Capture the cell that displays the provided text and extract its [x, y] central coordinate. 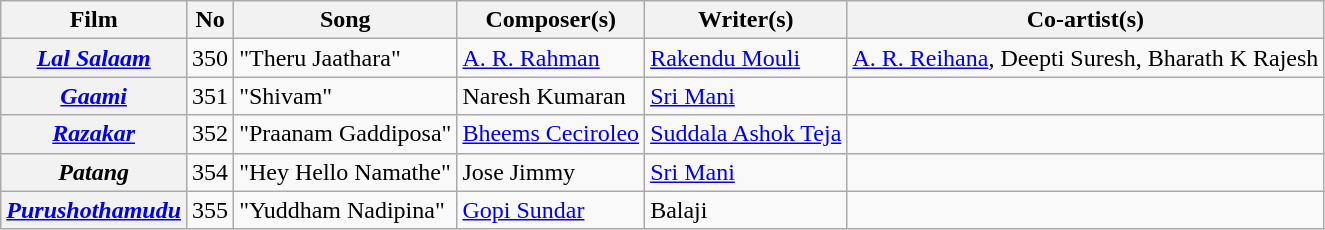
A. R. Rahman [551, 58]
Bheems Ceciroleo [551, 134]
Film [94, 20]
"Praanam Gaddiposa" [346, 134]
Jose Jimmy [551, 172]
"Yuddham Nadipina" [346, 210]
"Hey Hello Namathe" [346, 172]
352 [210, 134]
Gopi Sundar [551, 210]
Writer(s) [746, 20]
Razakar [94, 134]
Composer(s) [551, 20]
Patang [94, 172]
Gaami [94, 96]
350 [210, 58]
A. R. Reihana, Deepti Suresh, Bharath K Rajesh [1086, 58]
Lal Salaam [94, 58]
Song [346, 20]
Balaji [746, 210]
355 [210, 210]
"Theru Jaathara" [346, 58]
Purushothamudu [94, 210]
354 [210, 172]
Suddala Ashok Teja [746, 134]
Rakendu Mouli [746, 58]
Co-artist(s) [1086, 20]
"Shivam" [346, 96]
351 [210, 96]
Naresh Kumaran [551, 96]
No [210, 20]
